Capture the cell that displays the provided text and extract its [x, y] central coordinate. 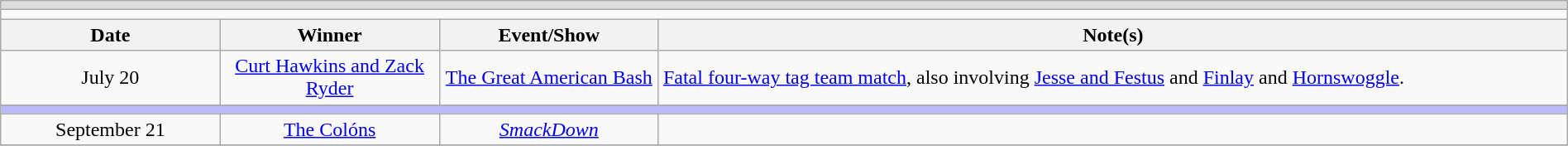
SmackDown [549, 129]
Fatal four-way tag team match, also involving Jesse and Festus and Finlay and Hornswoggle. [1113, 78]
The Great American Bash [549, 78]
The Colóns [329, 129]
July 20 [111, 78]
Note(s) [1113, 35]
September 21 [111, 129]
Winner [329, 35]
Curt Hawkins and Zack Ryder [329, 78]
Date [111, 35]
Event/Show [549, 35]
